Return the (X, Y) coordinate for the center point of the cell that contains the specified text.  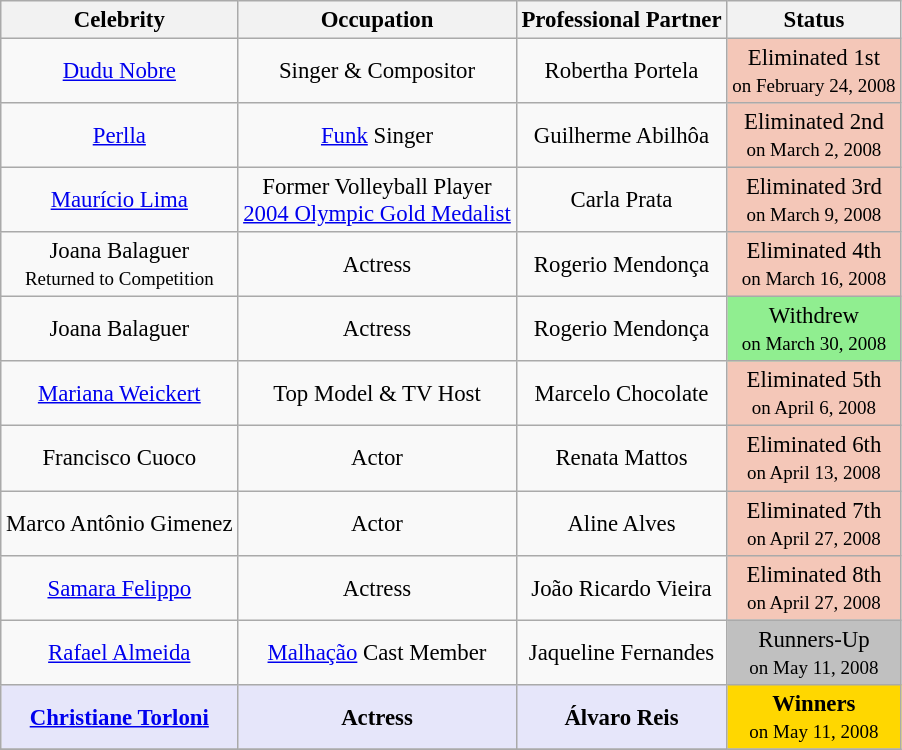
Joana BalaguerReturned to Competition (120, 264)
Jaqueline Fernandes (622, 652)
Eliminated 8thon April 27, 2008 (814, 588)
Marco Antônio Gimenez (120, 524)
João Ricardo Vieira (622, 588)
Winnerson May 11, 2008 (814, 716)
Eliminated 7thon April 27, 2008 (814, 524)
Singer & Compositor (377, 72)
Eliminated 1ston February 24, 2008 (814, 72)
Eliminated 2ndon March 2, 2008 (814, 136)
Aline Alves (622, 524)
Occupation (377, 20)
Dudu Nobre (120, 72)
Perlla (120, 136)
Status (814, 20)
Joana Balaguer (120, 330)
Renata Mattos (622, 458)
Top Model & TV Host (377, 394)
Eliminated 4thon March 16, 2008 (814, 264)
Funk Singer (377, 136)
Robertha Portela (622, 72)
Celebrity (120, 20)
Malhação Cast Member (377, 652)
Marcelo Chocolate (622, 394)
Former Volleyball Player2004 Olympic Gold Medalist (377, 200)
Samara Felippo (120, 588)
Runners-Upon May 11, 2008 (814, 652)
Eliminated 3rdon March 9, 2008 (814, 200)
Guilherme Abilhôa (622, 136)
Eliminated 5thon April 6, 2008 (814, 394)
Withdrew on March 30, 2008 (814, 330)
Eliminated 6thon April 13, 2008 (814, 458)
Carla Prata (622, 200)
Álvaro Reis (622, 716)
Professional Partner (622, 20)
Maurício Lima (120, 200)
Francisco Cuoco (120, 458)
Mariana Weickert (120, 394)
Rafael Almeida (120, 652)
Christiane Torloni (120, 716)
